Extract the (x, y) coordinate from the center of the cell holding the provided text.  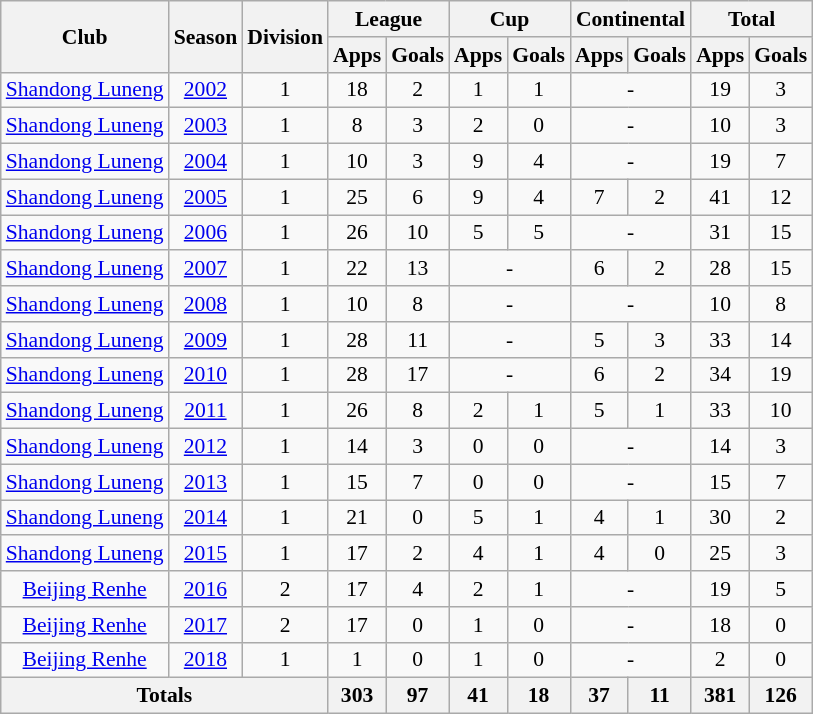
Cup (510, 19)
Total (752, 19)
2004 (206, 162)
126 (780, 696)
2017 (206, 625)
12 (780, 197)
2008 (206, 304)
303 (357, 696)
Season (206, 36)
2014 (206, 518)
2016 (206, 589)
2012 (206, 447)
2018 (206, 660)
2009 (206, 340)
22 (357, 269)
Continental (630, 19)
League (388, 19)
30 (720, 518)
Division (285, 36)
34 (720, 375)
97 (418, 696)
2005 (206, 197)
Totals (164, 696)
31 (720, 233)
381 (720, 696)
2007 (206, 269)
Club (85, 36)
13 (418, 269)
2003 (206, 126)
37 (599, 696)
2013 (206, 482)
2006 (206, 233)
2010 (206, 375)
2011 (206, 411)
2002 (206, 90)
21 (357, 518)
2015 (206, 554)
